Determine the [X, Y] coordinate at the center of the cell enclosing the given text.  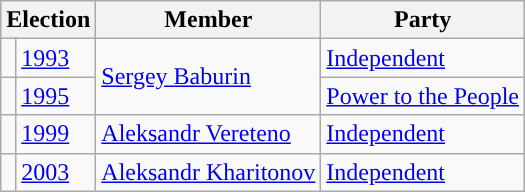
Sergey Baburin [208, 77]
Party [423, 20]
Power to the People [423, 96]
Aleksandr Kharitonov [208, 172]
1995 [56, 96]
2003 [56, 172]
Election [48, 20]
Aleksandr Vereteno [208, 134]
Member [208, 20]
1999 [56, 134]
1993 [56, 58]
